Pinpoint the cell where the given text exists, returning its [X, Y] midpoint coordinate. 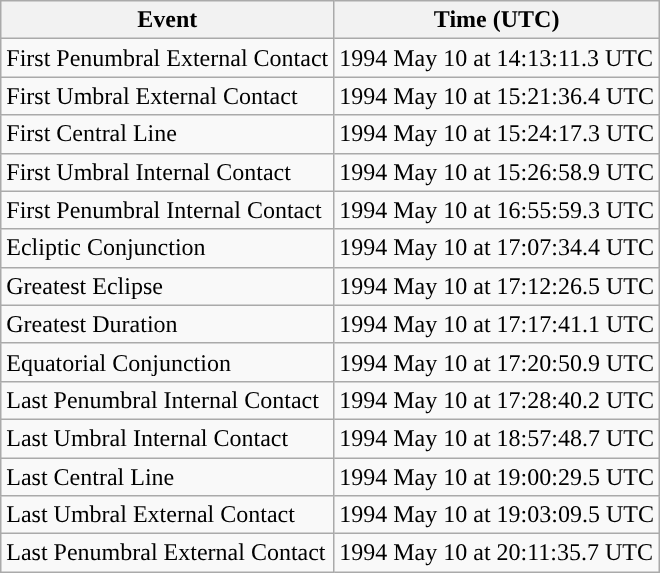
Last Central Line [168, 477]
First Central Line [168, 134]
1994 May 10 at 17:12:26.5 UTC [497, 286]
1994 May 10 at 17:07:34.4 UTC [497, 248]
1994 May 10 at 15:26:58.9 UTC [497, 172]
Last Umbral Internal Contact [168, 438]
1994 May 10 at 17:28:40.2 UTC [497, 400]
1994 May 10 at 17:20:50.9 UTC [497, 362]
1994 May 10 at 16:55:59.3 UTC [497, 210]
1994 May 10 at 19:03:09.5 UTC [497, 515]
First Umbral External Contact [168, 96]
1994 May 10 at 15:24:17.3 UTC [497, 134]
First Penumbral Internal Contact [168, 210]
Last Penumbral External Contact [168, 553]
1994 May 10 at 19:00:29.5 UTC [497, 477]
1994 May 10 at 14:13:11.3 UTC [497, 58]
Ecliptic Conjunction [168, 248]
1994 May 10 at 15:21:36.4 UTC [497, 96]
Greatest Duration [168, 324]
1994 May 10 at 18:57:48.7 UTC [497, 438]
Event [168, 20]
First Umbral Internal Contact [168, 172]
Greatest Eclipse [168, 286]
Time (UTC) [497, 20]
First Penumbral External Contact [168, 58]
1994 May 10 at 20:11:35.7 UTC [497, 553]
1994 May 10 at 17:17:41.1 UTC [497, 324]
Last Penumbral Internal Contact [168, 400]
Equatorial Conjunction [168, 362]
Last Umbral External Contact [168, 515]
